Pinpoint the cell where the given text exists, returning its [x, y] midpoint coordinate. 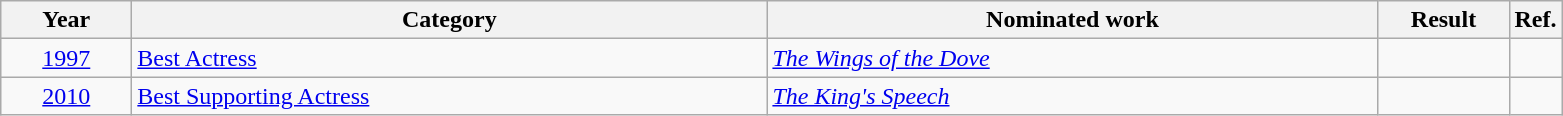
Year [66, 20]
The King's Speech [1072, 96]
Nominated work [1072, 20]
2010 [66, 96]
1997 [66, 58]
Result [1444, 20]
Category [450, 20]
Ref. [1536, 20]
The Wings of the Dove [1072, 58]
Best Supporting Actress [450, 96]
Best Actress [450, 58]
